Search for the cell housing the specified text and yield its [X, Y] center coordinate. 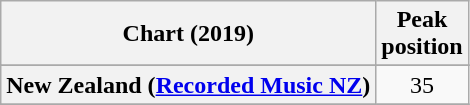
35 [422, 85]
Peakposition [422, 34]
Chart (2019) [188, 34]
New Zealand (Recorded Music NZ) [188, 85]
